Search for the cell housing the specified text and yield its [X, Y] center coordinate. 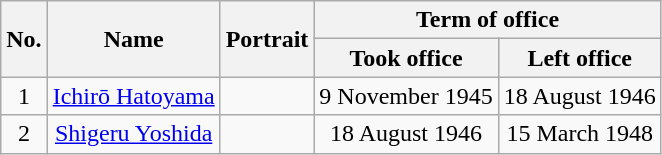
2 [24, 134]
9 November 1945 [406, 96]
No. [24, 39]
1 [24, 96]
Shigeru Yoshida [134, 134]
Name [134, 39]
Portrait [267, 39]
Took office [406, 58]
15 March 1948 [580, 134]
Ichirō Hatoyama [134, 96]
Left office [580, 58]
Term of office [488, 20]
